Return (x, y) of the center of cell containing provided text 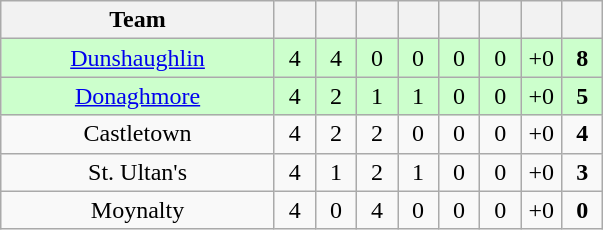
3 (582, 172)
Castletown (138, 134)
Donaghmore (138, 96)
Moynalty (138, 210)
Dunshaughlin (138, 58)
Team (138, 20)
5 (582, 96)
St. Ultan's (138, 172)
8 (582, 58)
